For the text-containing cell, return its midpoint in (x, y) coordinate format. 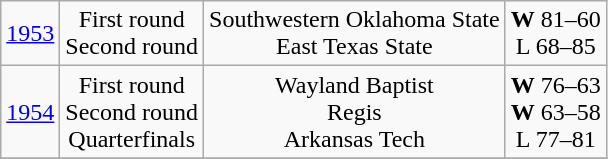
W 76–63W 63–58L 77–81 (556, 112)
W 81–60L 68–85 (556, 34)
Wayland BaptistRegisArkansas Tech (355, 112)
First roundSecond roundQuarterfinals (132, 112)
First roundSecond round (132, 34)
Southwestern Oklahoma StateEast Texas State (355, 34)
1953 (30, 34)
1954 (30, 112)
